From the cell containing the given text, extract its center point as [x, y] coordinate. 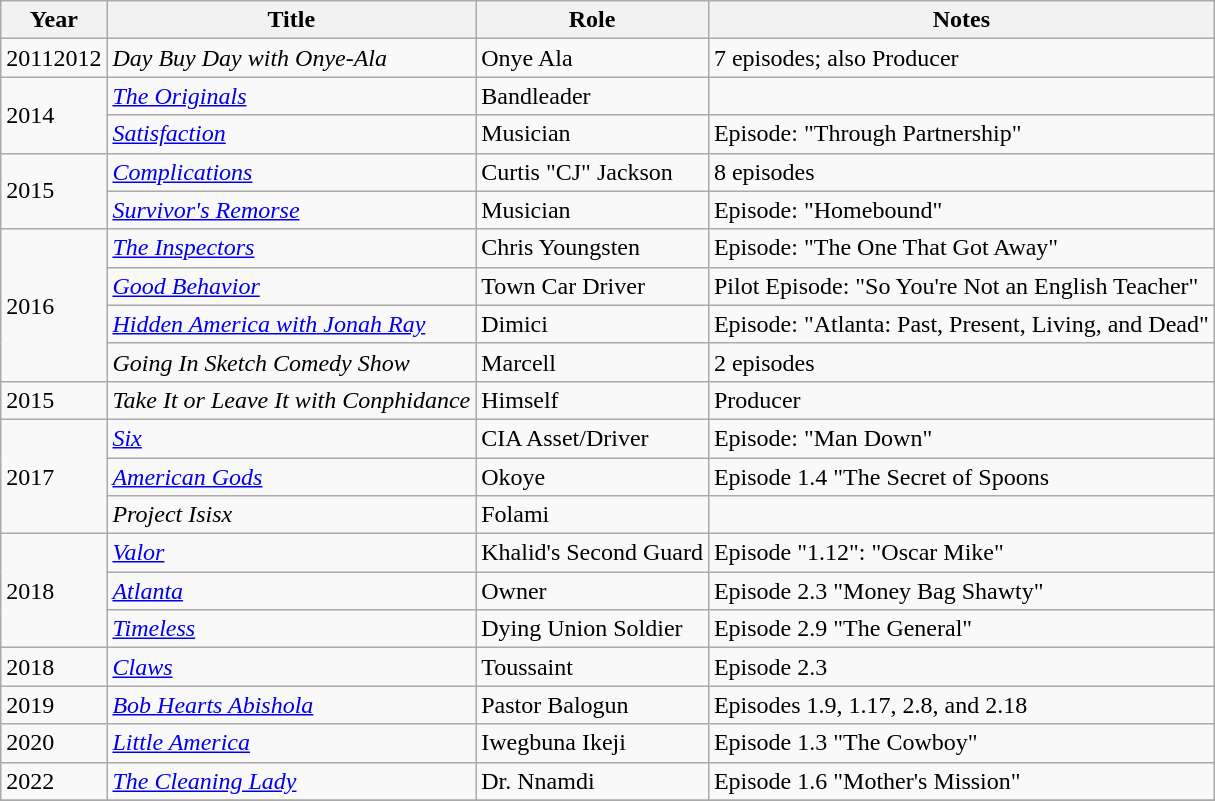
Hidden America with Jonah Ray [292, 324]
Episode 1.3 "The Cowboy" [961, 743]
Episode: "The One That Got Away" [961, 248]
Episode "1.12": "Oscar Mike" [961, 553]
Survivor's Remorse [292, 210]
Himself [592, 400]
Episodes 1.9, 1.17, 2.8, and 2.18 [961, 705]
Notes [961, 20]
Dying Union Soldier [592, 629]
Pilot Episode: "So You're Not an English Teacher" [961, 286]
Satisfaction [292, 134]
Day Buy Day with Onye-Ala [292, 58]
Onye Ala [592, 58]
The Inspectors [292, 248]
Role [592, 20]
Toussaint [592, 667]
Bandleader [592, 96]
Episode 2.3 [961, 667]
Town Car Driver [592, 286]
Good Behavior [292, 286]
The Originals [292, 96]
Episode: "Through Partnership" [961, 134]
Chris Youngsten [592, 248]
2016 [54, 305]
Producer [961, 400]
CIA Asset/Driver [592, 438]
Episode 1.6 "Mother's Mission" [961, 781]
7 episodes; also Producer [961, 58]
Episode: "Atlanta: Past, Present, Living, and Dead" [961, 324]
Episode 1.4 "The Secret of Spoons [961, 477]
Complications [292, 172]
Dr. Nnamdi [592, 781]
American Gods [292, 477]
2014 [54, 115]
Going In Sketch Comedy Show [292, 362]
Atlanta [292, 591]
Claws [292, 667]
Six [292, 438]
2019 [54, 705]
Okoye [592, 477]
Folami [592, 515]
2022 [54, 781]
Dimici [592, 324]
Episode: "Homebound" [961, 210]
Marcell [592, 362]
Pastor Balogun [592, 705]
Episode 2.9 "The General" [961, 629]
Year [54, 20]
20112012 [54, 58]
Valor [292, 553]
Episode: "Man Down" [961, 438]
Bob Hearts Abishola [292, 705]
Little America [292, 743]
Project Isisx [292, 515]
Take It or Leave It with Conphidance [292, 400]
Curtis "CJ" Jackson [592, 172]
Title [292, 20]
Episode 2.3 "Money Bag Shawty" [961, 591]
Owner [592, 591]
8 episodes [961, 172]
Iwegbuna Ikeji [592, 743]
2 episodes [961, 362]
Timeless [292, 629]
The Cleaning Lady [292, 781]
Khalid's Second Guard [592, 553]
2017 [54, 476]
2020 [54, 743]
